Find where the given text appears and provide that cell's center as [x, y] coordinate. 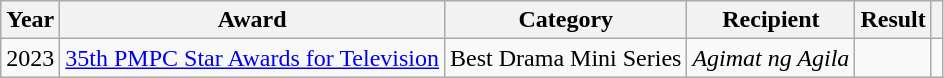
Year [30, 20]
Best Drama Mini Series [566, 58]
35th PMPC Star Awards for Television [252, 58]
Award [252, 20]
Category [566, 20]
Agimat ng Agila [771, 58]
Recipient [771, 20]
2023 [30, 58]
Result [893, 20]
